Pinpoint the cell where the given text exists, returning its [X, Y] midpoint coordinate. 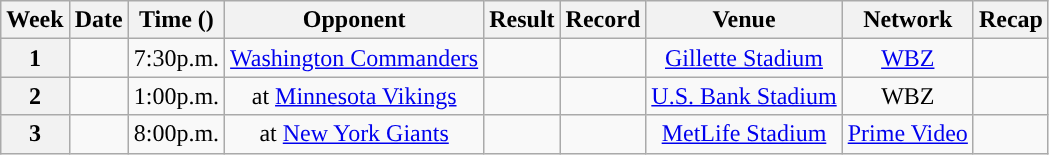
Venue [744, 20]
at Minnesota Vikings [354, 96]
8:00p.m. [176, 134]
7:30p.m. [176, 58]
Prime Video [908, 134]
U.S. Bank Stadium [744, 96]
Result [522, 20]
Washington Commanders [354, 58]
Time () [176, 20]
Recap [1010, 20]
Record [603, 20]
MetLife Stadium [744, 134]
Date [98, 20]
1 [35, 58]
2 [35, 96]
Gillette Stadium [744, 58]
Opponent [354, 20]
Network [908, 20]
1:00p.m. [176, 96]
Week [35, 20]
at New York Giants [354, 134]
3 [35, 134]
